Provide the [x, y] coordinate of the cell's center where the given text is located.  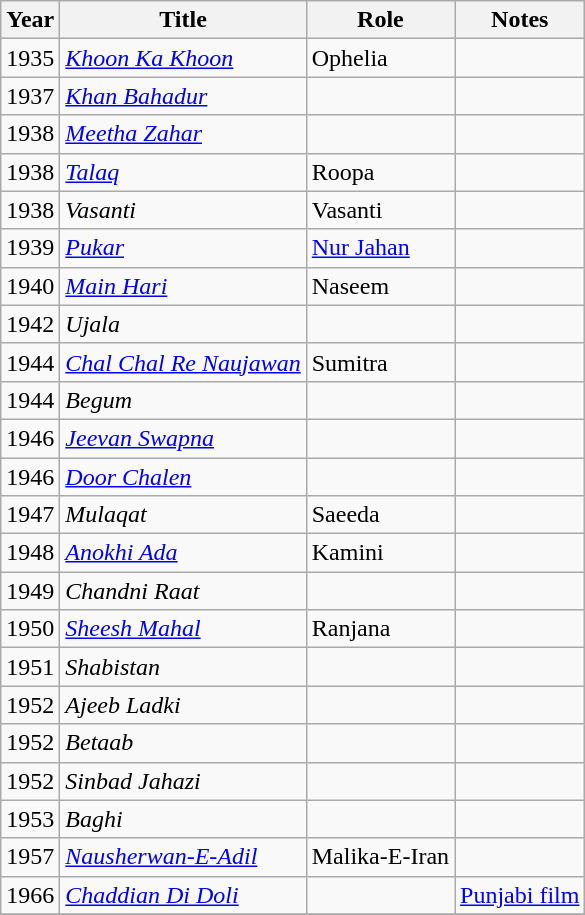
Nausherwan-E-Adil [183, 857]
Anokhi Ada [183, 553]
Sinbad Jahazi [183, 781]
1953 [30, 819]
1935 [30, 58]
Chaddian Di Doli [183, 895]
Ranjana [380, 629]
Ujala [183, 324]
1947 [30, 515]
Main Hari [183, 286]
1951 [30, 667]
Talaq [183, 172]
Saeeda [380, 515]
1950 [30, 629]
Kamini [380, 553]
Begum [183, 400]
Khan Bahadur [183, 96]
Notes [520, 20]
Betaab [183, 743]
Sheesh Mahal [183, 629]
Sumitra [380, 362]
1942 [30, 324]
Chandni Raat [183, 591]
1937 [30, 96]
Year [30, 20]
Punjabi film [520, 895]
Meetha Zahar [183, 134]
1940 [30, 286]
1957 [30, 857]
Baghi [183, 819]
Nur Jahan [380, 248]
Mulaqat [183, 515]
Title [183, 20]
Khoon Ka Khoon [183, 58]
Jeevan Swapna [183, 438]
1948 [30, 553]
Shabistan [183, 667]
Role [380, 20]
Pukar [183, 248]
Naseem [380, 286]
Ajeeb Ladki [183, 705]
1949 [30, 591]
Chal Chal Re Naujawan [183, 362]
Door Chalen [183, 477]
Ophelia [380, 58]
Roopa [380, 172]
1939 [30, 248]
1966 [30, 895]
Malika-E-Iran [380, 857]
